For the text-containing cell, return its midpoint in [x, y] coordinate format. 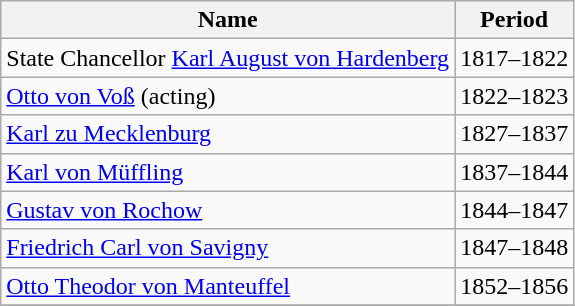
Gustav von Rochow [228, 210]
1847–1848 [514, 248]
Friedrich Carl von Savigny [228, 248]
1837–1844 [514, 172]
Karl von Müffling [228, 172]
1844–1847 [514, 210]
Period [514, 20]
1822–1823 [514, 96]
State Chancellor Karl August von Hardenberg [228, 58]
Otto von Voß (acting) [228, 96]
Otto Theodor von Manteuffel [228, 286]
1817–1822 [514, 58]
1852–1856 [514, 286]
Karl zu Mecklenburg [228, 134]
Name [228, 20]
1827–1837 [514, 134]
